Find where the given text appears and provide that cell's center as (x, y) coordinate. 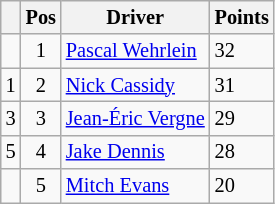
29 (242, 118)
Driver (136, 17)
Jake Dennis (136, 152)
4 (41, 152)
20 (242, 186)
31 (242, 85)
Mitch Evans (136, 186)
Pos (41, 17)
Pascal Wehrlein (136, 51)
2 (41, 85)
Points (242, 17)
32 (242, 51)
Jean-Éric Vergne (136, 118)
Nick Cassidy (136, 85)
28 (242, 152)
